Capture the cell that displays the provided text and extract its [x, y] central coordinate. 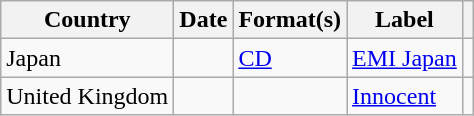
Date [204, 20]
Format(s) [290, 20]
Label [405, 20]
Innocent [405, 96]
Country [88, 20]
United Kingdom [88, 96]
EMI Japan [405, 58]
CD [290, 58]
Japan [88, 58]
